Capture the cell that displays the provided text and extract its (x, y) central coordinate. 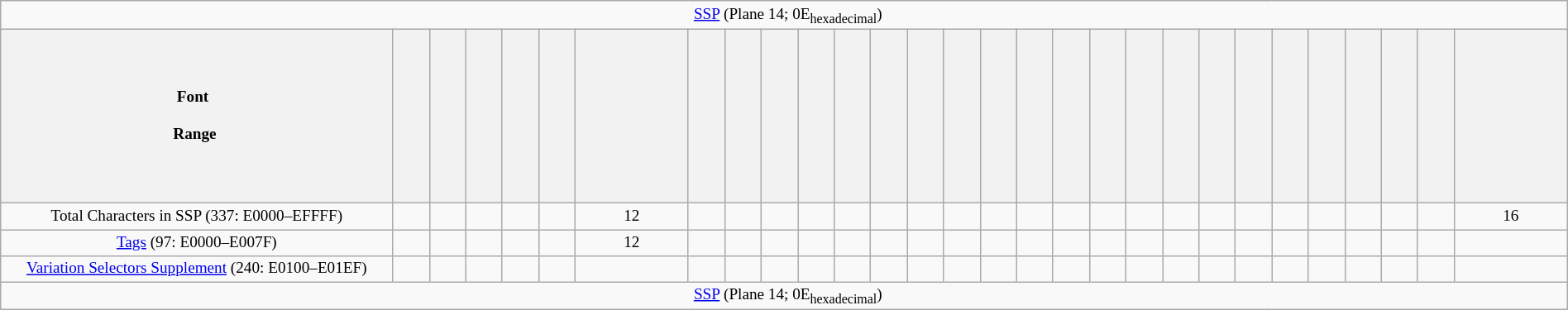
16 (1510, 217)
Total Characters in SSP (337: E0000–EFFFF) (197, 217)
Font Range (197, 116)
Tags (97: E0000–E007F) (197, 242)
Variation Selectors Supplement (240: E0100–E01EF) (197, 269)
